From the cell containing the given text, extract its center point as (x, y) coordinate. 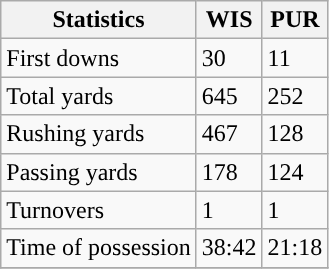
Rushing yards (99, 134)
First downs (99, 58)
30 (229, 58)
11 (295, 58)
Passing yards (99, 172)
WIS (229, 20)
252 (295, 96)
Statistics (99, 20)
467 (229, 134)
Time of possession (99, 248)
124 (295, 172)
21:18 (295, 248)
645 (229, 96)
38:42 (229, 248)
178 (229, 172)
Turnovers (99, 210)
Total yards (99, 96)
128 (295, 134)
PUR (295, 20)
